Identify which cell holds the provided text, then report its [x, y] central coordinate. 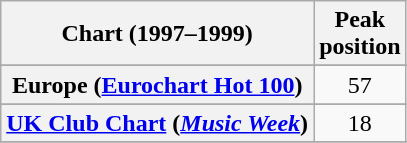
Chart (1997–1999) [158, 34]
57 [360, 85]
18 [360, 123]
Peakposition [360, 34]
Europe (Eurochart Hot 100) [158, 85]
UK Club Chart (Music Week) [158, 123]
